Output the (x, y) coordinate of the center of the cell containing the given text.  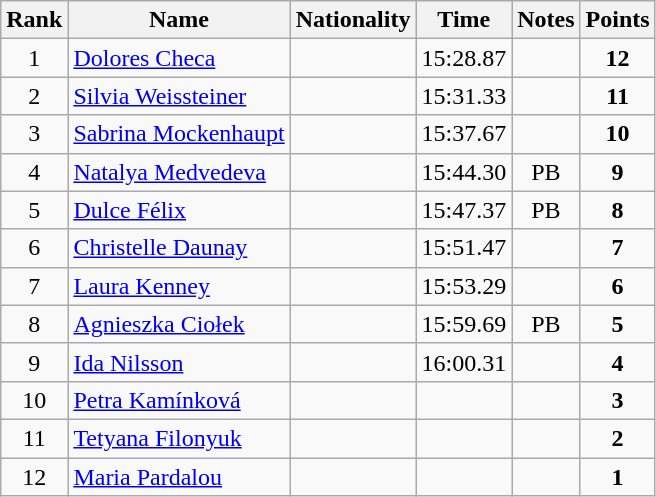
Silvia Weissteiner (179, 96)
15:28.87 (464, 58)
Tetyana Filonyuk (179, 438)
Dolores Checa (179, 58)
Rank (34, 20)
Name (179, 20)
Petra Kamínková (179, 400)
15:31.33 (464, 96)
Laura Kenney (179, 286)
15:53.29 (464, 286)
Dulce Félix (179, 210)
Nationality (353, 20)
15:51.47 (464, 248)
Natalya Medvedeva (179, 172)
Time (464, 20)
Ida Nilsson (179, 362)
Agnieszka Ciołek (179, 324)
Maria Pardalou (179, 477)
15:59.69 (464, 324)
Christelle Daunay (179, 248)
15:37.67 (464, 134)
15:47.37 (464, 210)
16:00.31 (464, 362)
Points (618, 20)
Notes (546, 20)
15:44.30 (464, 172)
Sabrina Mockenhaupt (179, 134)
